For the text-containing cell, return its midpoint in [x, y] coordinate format. 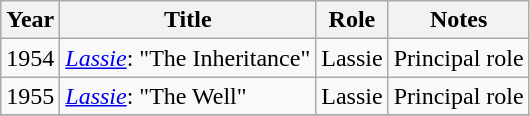
Year [30, 20]
Lassie: "The Inheritance" [188, 58]
Role [352, 20]
Notes [458, 20]
1955 [30, 96]
Title [188, 20]
1954 [30, 58]
Lassie: "The Well" [188, 96]
